Pinpoint the cell where the given text exists, returning its (X, Y) midpoint coordinate. 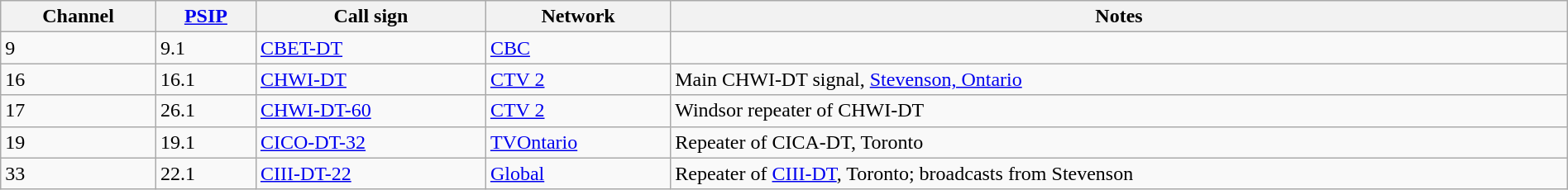
19 (79, 142)
Network (577, 17)
Channel (79, 17)
CBC (577, 48)
CHWI-DT-60 (370, 111)
Notes (1120, 17)
Global (577, 173)
CHWI-DT (370, 79)
Windsor repeater of CHWI-DT (1120, 111)
Repeater of CIII-DT, Toronto; broadcasts from Stevenson (1120, 173)
Main CHWI-DT signal, Stevenson, Ontario (1120, 79)
9.1 (205, 48)
22.1 (205, 173)
PSIP (205, 17)
CIII-DT-22 (370, 173)
TVOntario (577, 142)
9 (79, 48)
16.1 (205, 79)
19.1 (205, 142)
17 (79, 111)
CICO-DT-32 (370, 142)
16 (79, 79)
Repeater of CICA-DT, Toronto (1120, 142)
Call sign (370, 17)
26.1 (205, 111)
33 (79, 173)
CBET-DT (370, 48)
